Output the [X, Y] coordinate of the center of the cell containing the given text.  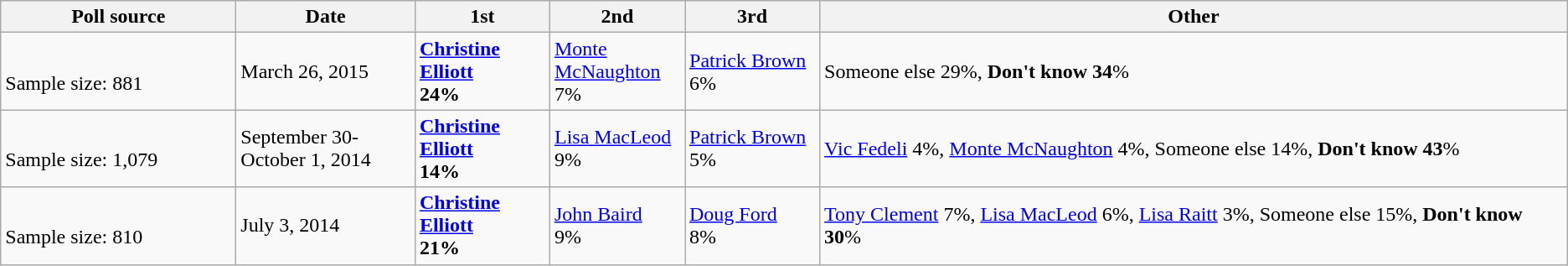
Doug Ford8% [752, 226]
Date [326, 17]
Patrick Brown 5% [752, 149]
Someone else 29%, Don't know 34% [1194, 71]
Tony Clement 7%, Lisa MacLeod 6%, Lisa Raitt 3%, Someone else 15%, Don't know 30% [1194, 226]
Sample size: 810 [119, 226]
March 26, 2015 [326, 71]
Christine Elliott21% [482, 226]
Vic Fedeli 4%, Monte McNaughton 4%, Someone else 14%, Don't know 43% [1194, 149]
Sample size: 881 [119, 71]
3rd [752, 17]
2nd [616, 17]
Monte McNaughton 7% [616, 71]
Christine Elliott24% [482, 71]
September 30-October 1, 2014 [326, 149]
Lisa MacLeod 9% [616, 149]
Sample size: 1,079 [119, 149]
Poll source [119, 17]
John Baird9% [616, 226]
1st [482, 17]
Patrick Brown 6% [752, 71]
July 3, 2014 [326, 226]
Christine Elliott14% [482, 149]
Other [1194, 17]
